Return the [x, y] coordinate for the center point of the cell that contains the specified text.  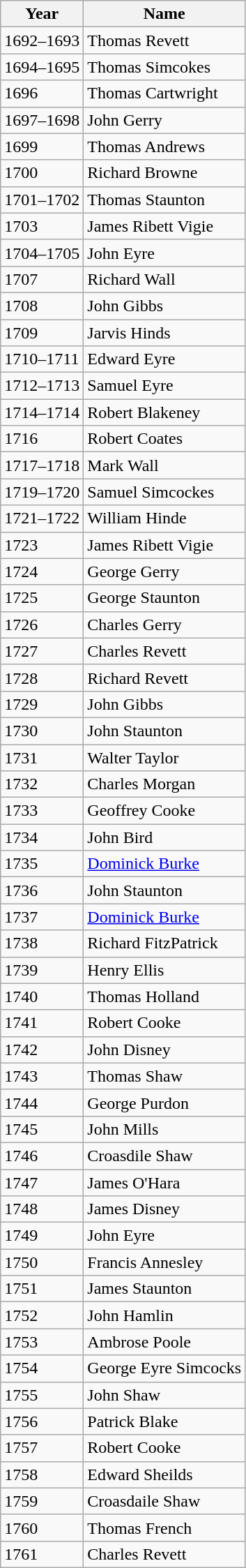
1749 [42, 1236]
Name [164, 14]
George Gerry [164, 572]
Edward Eyre [164, 359]
1747 [42, 1183]
1712–1713 [42, 386]
1740 [42, 996]
1734 [42, 837]
Henry Ellis [164, 970]
1703 [42, 226]
1748 [42, 1209]
John Shaw [164, 1395]
Croasdile Shaw [164, 1156]
1724 [42, 572]
1704–1705 [42, 253]
Robert Coates [164, 439]
1750 [42, 1262]
1725 [42, 598]
1752 [42, 1315]
1692–1693 [42, 40]
John Mills [164, 1129]
John Hamlin [164, 1315]
William Hinde [164, 518]
1753 [42, 1342]
1733 [42, 811]
Ambrose Poole [164, 1342]
Charles Gerry [164, 625]
Geoffrey Cooke [164, 811]
Mark Wall [164, 465]
1697–1698 [42, 120]
1735 [42, 864]
1694–1695 [42, 67]
George Purdon [164, 1103]
Richard FitzPatrick [164, 943]
1758 [42, 1474]
1701–1702 [42, 200]
1744 [42, 1103]
1708 [42, 306]
1761 [42, 1554]
1751 [42, 1289]
Jarvis Hinds [164, 333]
Croasdaile Shaw [164, 1501]
1721–1722 [42, 518]
John Disney [164, 1050]
1746 [42, 1156]
1707 [42, 279]
James Staunton [164, 1289]
1754 [42, 1368]
John Bird [164, 837]
1755 [42, 1395]
James Disney [164, 1209]
Year [42, 14]
Patrick Blake [164, 1421]
1745 [42, 1129]
Thomas Holland [164, 996]
1742 [42, 1050]
1730 [42, 731]
1757 [42, 1448]
1756 [42, 1421]
1723 [42, 545]
Charles Morgan [164, 784]
1726 [42, 625]
Edward Sheilds [164, 1474]
James O'Hara [164, 1183]
1736 [42, 890]
1709 [42, 333]
1729 [42, 704]
Thomas Staunton [164, 200]
Samuel Eyre [164, 386]
1759 [42, 1501]
1743 [42, 1076]
1739 [42, 970]
Thomas Cartwright [164, 94]
Thomas French [164, 1528]
Richard Revett [164, 678]
1728 [42, 678]
1719–1720 [42, 492]
Richard Wall [164, 279]
1732 [42, 784]
1716 [42, 439]
Thomas Simcokes [164, 67]
1731 [42, 757]
1741 [42, 1023]
1717–1718 [42, 465]
Thomas Shaw [164, 1076]
George Eyre Simcocks [164, 1368]
Francis Annesley [164, 1262]
Thomas Andrews [164, 147]
1710–1711 [42, 359]
1696 [42, 94]
1760 [42, 1528]
1727 [42, 651]
Robert Blakeney [164, 412]
Samuel Simcockes [164, 492]
1714–1714 [42, 412]
John Gerry [164, 120]
George Staunton [164, 598]
Walter Taylor [164, 757]
Thomas Revett [164, 40]
Richard Browne [164, 173]
1737 [42, 917]
1738 [42, 943]
1699 [42, 147]
1700 [42, 173]
